Determine the [x, y] coordinate at the center of the cell enclosing the given text.  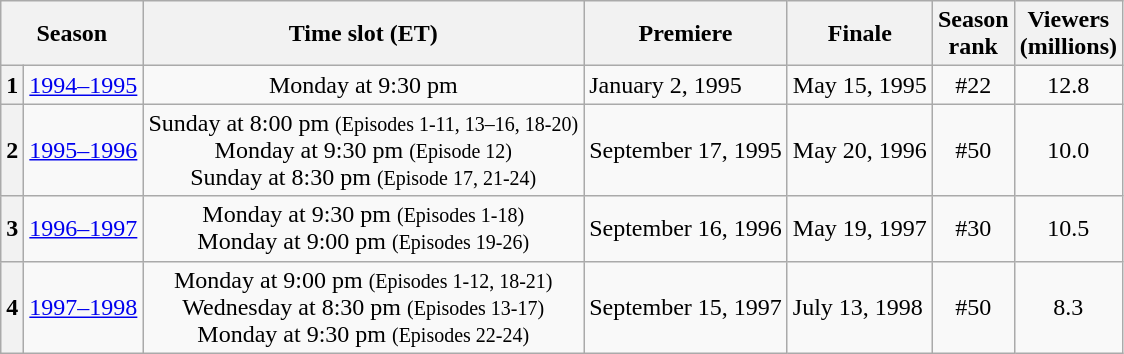
Season rank [973, 34]
Viewers(millions) [1068, 34]
January 2, 1995 [686, 85]
8.3 [1068, 307]
#22 [973, 85]
2 [12, 150]
1996–1997 [84, 228]
September 15, 1997 [686, 307]
Season [72, 34]
4 [12, 307]
Monday at 9:30 pm [364, 85]
1 [12, 85]
September 16, 1996 [686, 228]
Monday at 9:30 pm (Episodes 1-18)Monday at 9:00 pm (Episodes 19-26) [364, 228]
July 13, 1998 [860, 307]
May 19, 1997 [860, 228]
September 17, 1995 [686, 150]
May 20, 1996 [860, 150]
10.5 [1068, 228]
Premiere [686, 34]
10.0 [1068, 150]
May 15, 1995 [860, 85]
Sunday at 8:00 pm (Episodes 1-11, 13–16, 18-20)Monday at 9:30 pm (Episode 12)Sunday at 8:30 pm (Episode 17, 21-24) [364, 150]
1997–1998 [84, 307]
Monday at 9:00 pm (Episodes 1-12, 18-21)Wednesday at 8:30 pm (Episodes 13-17)Monday at 9:30 pm (Episodes 22-24) [364, 307]
#30 [973, 228]
Finale [860, 34]
3 [12, 228]
1994–1995 [84, 85]
12.8 [1068, 85]
Time slot (ET) [364, 34]
1995–1996 [84, 150]
